Find where the given text appears and provide that cell's center as [X, Y] coordinate. 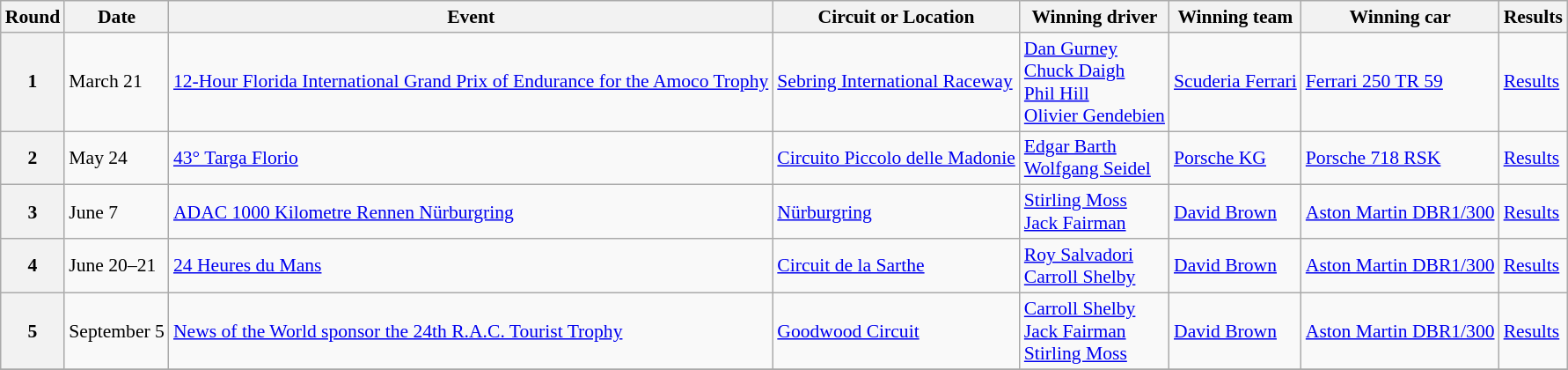
ADAC 1000 Kilometre Rennen Nürburgring [471, 211]
September 5 [116, 331]
Sebring International Raceway [896, 82]
5 [33, 331]
Circuito Piccolo delle Madonie [896, 159]
Circuit de la Sarthe [896, 266]
March 21 [116, 82]
Winning car [1401, 17]
Edgar Barth Wolfgang Seidel [1095, 159]
May 24 [116, 159]
2 [33, 159]
Goodwood Circuit [896, 331]
June 7 [116, 211]
Circuit or Location [896, 17]
1 [33, 82]
Ferrari 250 TR 59 [1401, 82]
24 Heures du Mans [471, 266]
Dan Gurney Chuck Daigh Phil Hill Olivier Gendebien [1095, 82]
Carroll Shelby Jack Fairman Stirling Moss [1095, 331]
Porsche KG [1235, 159]
Porsche 718 RSK [1401, 159]
Round [33, 17]
Scuderia Ferrari [1235, 82]
Winning team [1235, 17]
Event [471, 17]
43° Targa Florio [471, 159]
12-Hour Florida International Grand Prix of Endurance for the Amoco Trophy [471, 82]
Roy Salvadori Carroll Shelby [1095, 266]
June 20–21 [116, 266]
4 [33, 266]
News of the World sponsor the 24th R.A.C. Tourist Trophy [471, 331]
Date [116, 17]
Nürburgring [896, 211]
3 [33, 211]
Winning driver [1095, 17]
Stirling Moss Jack Fairman [1095, 211]
